Locate the cell with the specified text and output its [x, y] center coordinate. 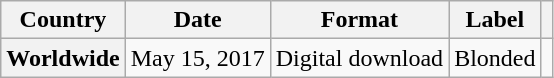
Worldwide [63, 58]
Country [63, 20]
May 15, 2017 [198, 58]
Format [359, 20]
Digital download [359, 58]
Label [495, 20]
Blonded [495, 58]
Date [198, 20]
